Search for the cell housing the specified text and yield its (X, Y) center coordinate. 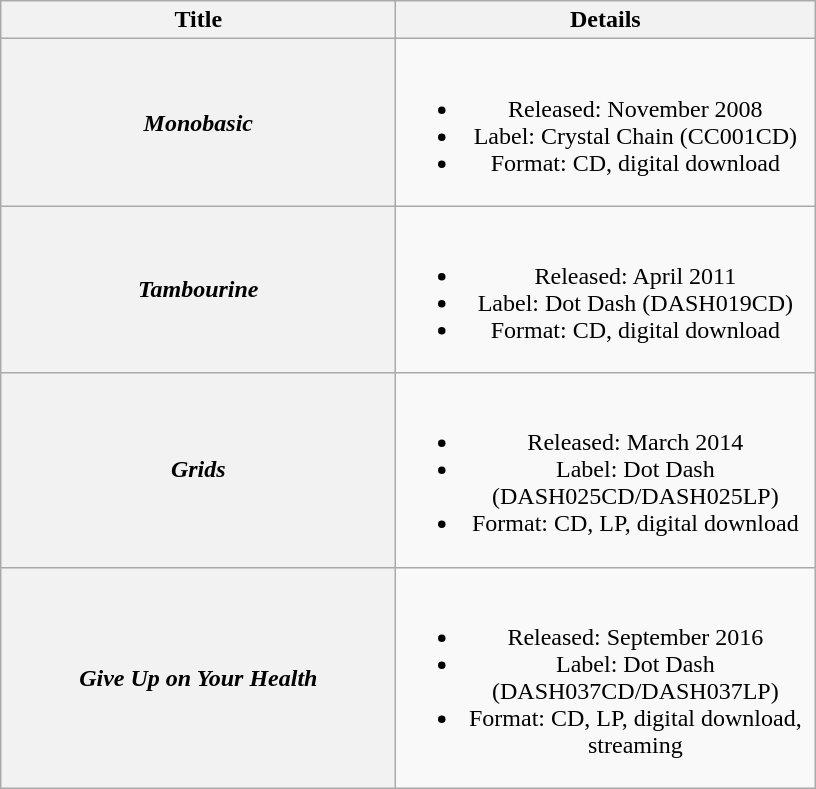
Released: March 2014Label: Dot Dash (DASH025CD/DASH025LP)Format: CD, LP, digital download (606, 470)
Grids (198, 470)
Title (198, 20)
Details (606, 20)
Tambourine (198, 290)
Released: September 2016Label: Dot Dash (DASH037CD/DASH037LP)Format: CD, LP, digital download, streaming (606, 678)
Monobasic (198, 122)
Released: April 2011Label: Dot Dash (DASH019CD)Format: CD, digital download (606, 290)
Released: November 2008Label: Crystal Chain (CC001CD)Format: CD, digital download (606, 122)
Give Up on Your Health (198, 678)
